Detect which cell encompasses the target text, then output its [x, y] center coordinate. 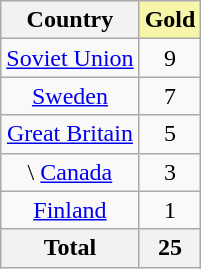
9 [170, 58]
Country [70, 20]
1 [170, 210]
\ Canada [70, 172]
25 [170, 248]
5 [170, 134]
Sweden [70, 96]
3 [170, 172]
Great Britain [70, 134]
Soviet Union [70, 58]
Total [70, 248]
Gold [170, 20]
Finland [70, 210]
7 [170, 96]
